From the cell containing the given text, extract its center point as (X, Y) coordinate. 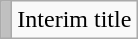
Interim title (74, 20)
